Return [X, Y] of the center of cell containing provided text 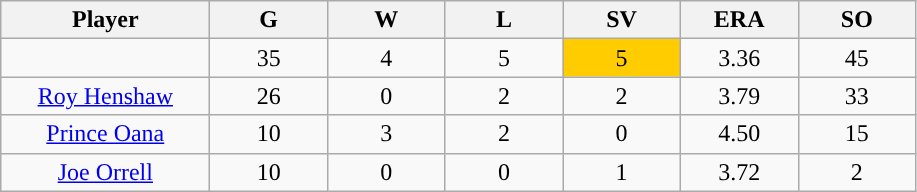
3.79 [739, 96]
4.50 [739, 134]
ERA [739, 20]
3.36 [739, 58]
Joe Orrell [106, 172]
4 [386, 58]
3 [386, 134]
15 [857, 134]
26 [269, 96]
33 [857, 96]
G [269, 20]
L [504, 20]
Player [106, 20]
W [386, 20]
3.72 [739, 172]
1 [622, 172]
Prince Oana [106, 134]
45 [857, 58]
Roy Henshaw [106, 96]
35 [269, 58]
SO [857, 20]
SV [622, 20]
